Identify which cell holds the provided text, then report its (X, Y) central coordinate. 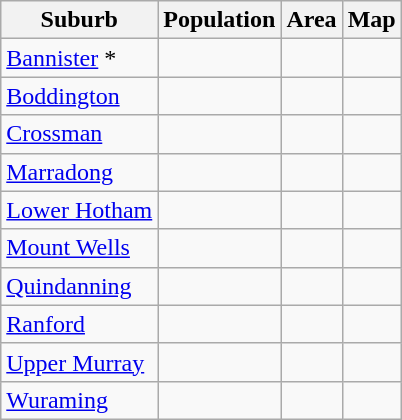
Wuraming (80, 400)
Upper Murray (80, 362)
Marradong (80, 172)
Population (220, 20)
Area (312, 20)
Map (372, 20)
Boddington (80, 96)
Lower Hotham (80, 210)
Ranford (80, 324)
Bannister * (80, 58)
Suburb (80, 20)
Mount Wells (80, 248)
Crossman (80, 134)
Quindanning (80, 286)
